Identify which cell holds the provided text, then report its [x, y] central coordinate. 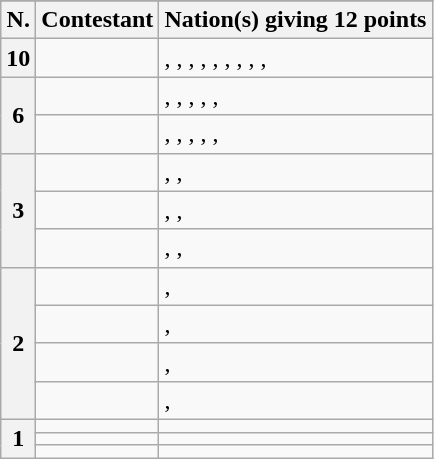
6 [18, 115]
N. [18, 20]
Nation(s) giving 12 points [296, 20]
3 [18, 210]
Contestant [98, 20]
10 [18, 58]
, , , , , , , , , [296, 58]
2 [18, 343]
1 [18, 438]
